For the text-containing cell, return its midpoint in (X, Y) coordinate format. 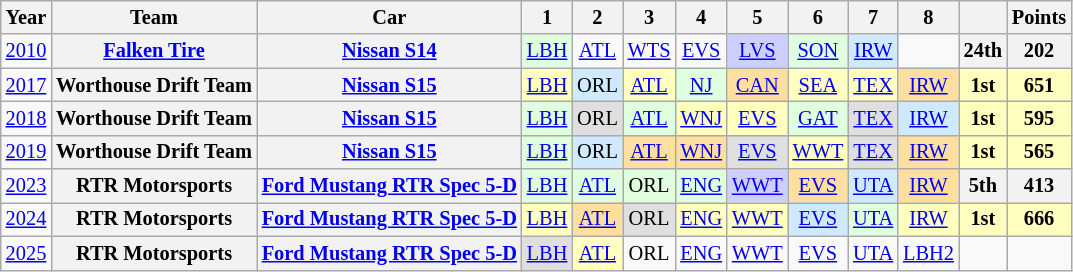
2019 (26, 152)
1 (547, 17)
4 (701, 17)
3 (650, 17)
2024 (26, 219)
666 (1039, 219)
SON (818, 51)
GAT (818, 118)
202 (1039, 51)
2025 (26, 253)
CAN (758, 85)
413 (1039, 186)
Car (390, 17)
5 (758, 17)
2 (597, 17)
2023 (26, 186)
WTS (650, 51)
Falken Tire (154, 51)
2018 (26, 118)
7 (873, 17)
Points (1039, 17)
2010 (26, 51)
NJ (701, 85)
Nissan S14 (390, 51)
2017 (26, 85)
Year (26, 17)
SEA (818, 85)
595 (1039, 118)
565 (1039, 152)
LBH2 (928, 253)
24th (983, 51)
Team (154, 17)
LVS (758, 51)
5th (983, 186)
6 (818, 17)
8 (928, 17)
651 (1039, 85)
